Detect which cell encompasses the target text, then output its [x, y] center coordinate. 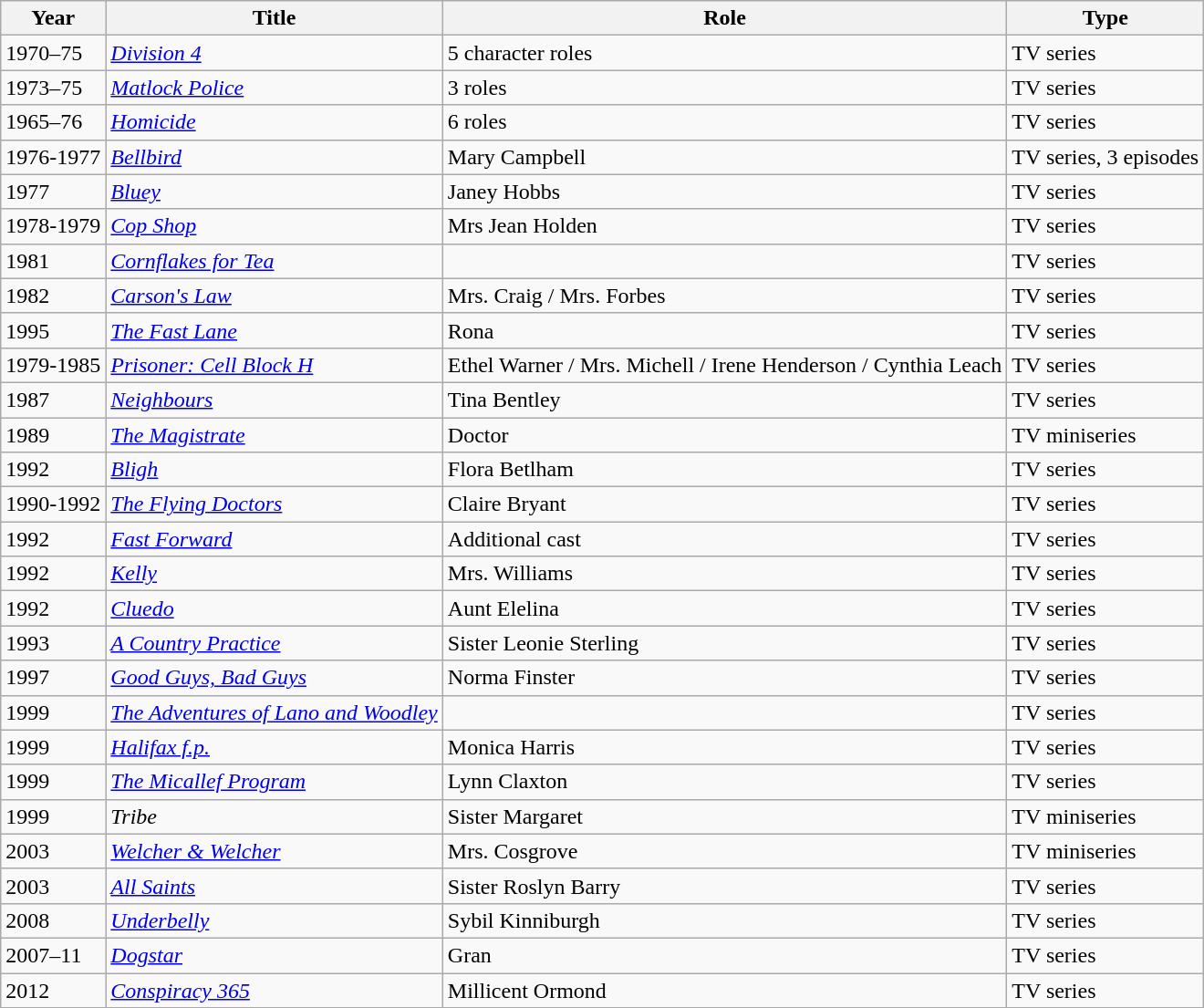
Ethel Warner / Mrs. Michell / Irene Henderson / Cynthia Leach [724, 365]
The Flying Doctors [274, 504]
1993 [53, 643]
Mrs. Craig / Mrs. Forbes [724, 296]
Mrs. Cosgrove [724, 851]
Neighbours [274, 400]
The Magistrate [274, 435]
Norma Finster [724, 678]
1982 [53, 296]
Bluey [274, 192]
1981 [53, 261]
Monica Harris [724, 747]
1979-1985 [53, 365]
Tina Bentley [724, 400]
Matlock Police [274, 88]
Halifax f.p. [274, 747]
Sister Margaret [724, 816]
Conspiracy 365 [274, 990]
1976-1977 [53, 157]
3 roles [724, 88]
1977 [53, 192]
Underbelly [274, 920]
Bligh [274, 470]
2008 [53, 920]
Doctor [724, 435]
Prisoner: Cell Block H [274, 365]
1970–75 [53, 53]
Carson's Law [274, 296]
Cornflakes for Tea [274, 261]
Type [1105, 18]
Millicent Ormond [724, 990]
2012 [53, 990]
Tribe [274, 816]
A Country Practice [274, 643]
Cluedo [274, 608]
1989 [53, 435]
6 roles [724, 122]
Mrs Jean Holden [724, 226]
Mrs. Williams [724, 574]
Kelly [274, 574]
The Micallef Program [274, 782]
Gran [724, 955]
Aunt Elelina [724, 608]
1973–75 [53, 88]
1965–76 [53, 122]
1987 [53, 400]
Flora Betlham [724, 470]
Bellbird [274, 157]
5 character roles [724, 53]
Fast Forward [274, 539]
Janey Hobbs [724, 192]
Division 4 [274, 53]
Mary Campbell [724, 157]
Welcher & Welcher [274, 851]
The Adventures of Lano and Woodley [274, 712]
1995 [53, 330]
Claire Bryant [724, 504]
1978-1979 [53, 226]
Rona [724, 330]
Good Guys, Bad Guys [274, 678]
All Saints [274, 886]
Dogstar [274, 955]
Homicide [274, 122]
Sister Roslyn Barry [724, 886]
Sybil Kinniburgh [724, 920]
Year [53, 18]
2007–11 [53, 955]
Cop Shop [274, 226]
1990-1992 [53, 504]
Lynn Claxton [724, 782]
Title [274, 18]
Sister Leonie Sterling [724, 643]
Additional cast [724, 539]
TV series, 3 episodes [1105, 157]
1997 [53, 678]
The Fast Lane [274, 330]
Role [724, 18]
